Detect which cell encompasses the target text, then output its [X, Y] center coordinate. 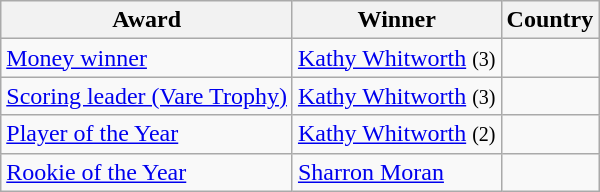
Money winner [147, 58]
Rookie of the Year [147, 172]
Sharron Moran [396, 172]
Award [147, 20]
Scoring leader (Vare Trophy) [147, 96]
Kathy Whitworth (2) [396, 134]
Winner [396, 20]
Player of the Year [147, 134]
Country [550, 20]
